Capture the cell that displays the provided text and extract its [X, Y] central coordinate. 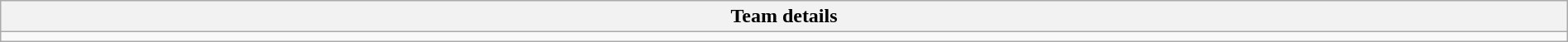
Team details [784, 16]
